Return the (X, Y) coordinate for the center point of the cell that contains the specified text.  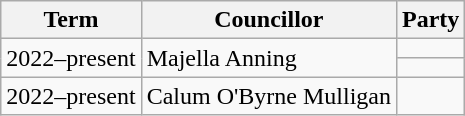
Calum O'Byrne Mulligan (268, 96)
Term (71, 20)
Majella Anning (268, 58)
Party (430, 20)
Councillor (268, 20)
